Find where the given text appears and provide that cell's center as [x, y] coordinate. 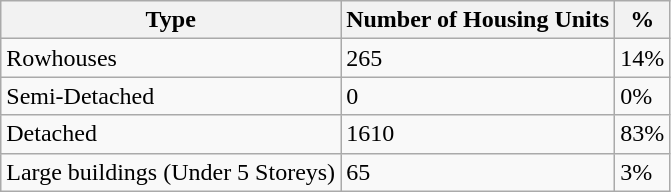
Number of Housing Units [478, 20]
Rowhouses [171, 58]
83% [642, 134]
Detached [171, 134]
% [642, 20]
0% [642, 96]
1610 [478, 134]
Type [171, 20]
14% [642, 58]
3% [642, 172]
0 [478, 96]
Large buildings (Under 5 Storeys) [171, 172]
65 [478, 172]
Semi-Detached [171, 96]
265 [478, 58]
